Output the (x, y) coordinate of the center of the cell containing the given text.  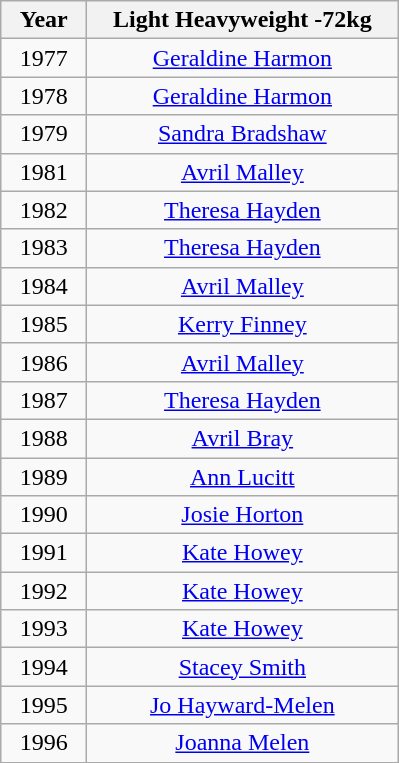
1983 (44, 248)
1984 (44, 286)
1995 (44, 705)
1986 (44, 362)
Light Heavyweight -72kg (242, 20)
Ann Lucitt (242, 477)
1987 (44, 400)
Josie Horton (242, 515)
1991 (44, 553)
1994 (44, 667)
1990 (44, 515)
Jo Hayward-Melen (242, 705)
1992 (44, 591)
1977 (44, 58)
1982 (44, 210)
1981 (44, 172)
1989 (44, 477)
Kerry Finney (242, 324)
1993 (44, 629)
Joanna Melen (242, 743)
1978 (44, 96)
Year (44, 20)
Avril Bray (242, 438)
Stacey Smith (242, 667)
1985 (44, 324)
1996 (44, 743)
1988 (44, 438)
Sandra Bradshaw (242, 134)
1979 (44, 134)
